For the text-containing cell, return its midpoint in (X, Y) coordinate format. 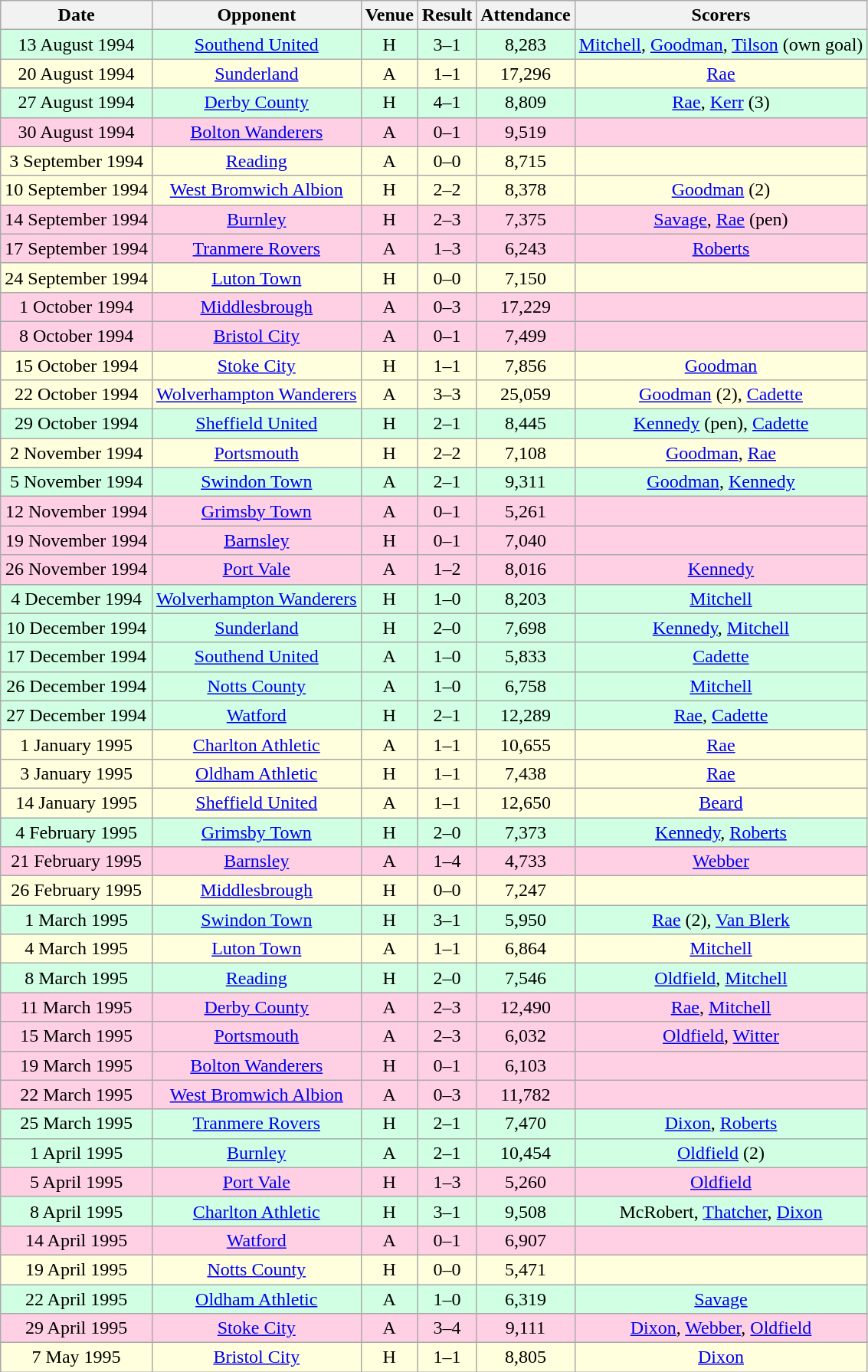
11,782 (526, 1095)
Mitchell, Goodman, Tilson (own goal) (721, 44)
9,311 (526, 482)
Goodman (721, 366)
Oldfield (2) (721, 1153)
3 September 1994 (77, 161)
6,243 (526, 248)
7,856 (526, 366)
27 August 1994 (77, 103)
14 January 1995 (77, 803)
5,950 (526, 920)
5 November 1994 (77, 482)
4 March 1995 (77, 949)
8 March 1995 (77, 978)
19 April 1995 (77, 1269)
15 October 1994 (77, 366)
Webber (721, 862)
Venue (389, 15)
21 February 1995 (77, 862)
7,438 (526, 773)
4–1 (447, 103)
12 November 1994 (77, 511)
5,261 (526, 511)
26 February 1995 (77, 891)
6,032 (526, 1036)
3–4 (447, 1328)
10 December 1994 (77, 628)
22 April 1995 (77, 1299)
Scorers (721, 15)
Goodman, Rae (721, 453)
McRobert, Thatcher, Dixon (721, 1211)
22 October 1994 (77, 395)
Rae, Kerr (3) (721, 103)
4 February 1995 (77, 832)
7,499 (526, 336)
26 December 1994 (77, 686)
7,247 (526, 891)
14 September 1994 (77, 219)
4,733 (526, 862)
7 May 1995 (77, 1357)
5,260 (526, 1182)
Attendance (526, 15)
1 October 1994 (77, 307)
17,296 (526, 74)
27 December 1994 (77, 715)
15 March 1995 (77, 1036)
Beard (721, 803)
Rae (2), Van Blerk (721, 920)
9,508 (526, 1211)
Kennedy (pen), Cadette (721, 424)
8 October 1994 (77, 336)
12,289 (526, 715)
Oldfield (721, 1182)
1 March 1995 (77, 920)
7,698 (526, 628)
12,650 (526, 803)
8,016 (526, 569)
2 November 1994 (77, 453)
8,445 (526, 424)
Oldfield, Mitchell (721, 978)
Rae, Cadette (721, 715)
19 November 1994 (77, 540)
26 November 1994 (77, 569)
1 April 1995 (77, 1153)
Dixon (721, 1357)
Kennedy (721, 569)
5 April 1995 (77, 1182)
6,103 (526, 1065)
Kennedy, Roberts (721, 832)
4 December 1994 (77, 599)
8,203 (526, 599)
8,283 (526, 44)
1 January 1995 (77, 744)
7,040 (526, 540)
Oldfield, Witter (721, 1036)
1–2 (447, 569)
8,805 (526, 1357)
8,378 (526, 190)
Opponent (256, 15)
25 March 1995 (77, 1124)
7,375 (526, 219)
Dixon, Webber, Oldfield (721, 1328)
3–3 (447, 395)
7,373 (526, 832)
3 January 1995 (77, 773)
Kennedy, Mitchell (721, 628)
6,319 (526, 1299)
24 September 1994 (77, 277)
Result (447, 15)
17 December 1994 (77, 657)
8,715 (526, 161)
9,111 (526, 1328)
Date (77, 15)
10,454 (526, 1153)
13 August 1994 (77, 44)
Goodman (2), Cadette (721, 395)
9,519 (526, 132)
6,864 (526, 949)
7,150 (526, 277)
25,059 (526, 395)
7,108 (526, 453)
Savage (721, 1299)
Goodman, Kennedy (721, 482)
8,809 (526, 103)
17 September 1994 (77, 248)
20 August 1994 (77, 74)
11 March 1995 (77, 1007)
Rae, Mitchell (721, 1007)
5,833 (526, 657)
29 October 1994 (77, 424)
29 April 1995 (77, 1328)
12,490 (526, 1007)
Roberts (721, 248)
7,546 (526, 978)
Goodman (2) (721, 190)
7,470 (526, 1124)
Savage, Rae (pen) (721, 219)
30 August 1994 (77, 132)
1–4 (447, 862)
6,758 (526, 686)
10,655 (526, 744)
10 September 1994 (77, 190)
8 April 1995 (77, 1211)
Dixon, Roberts (721, 1124)
6,907 (526, 1240)
Cadette (721, 657)
14 April 1995 (77, 1240)
17,229 (526, 307)
5,471 (526, 1269)
19 March 1995 (77, 1065)
22 March 1995 (77, 1095)
